Extract the (X, Y) coordinate from the center of the cell holding the provided text.  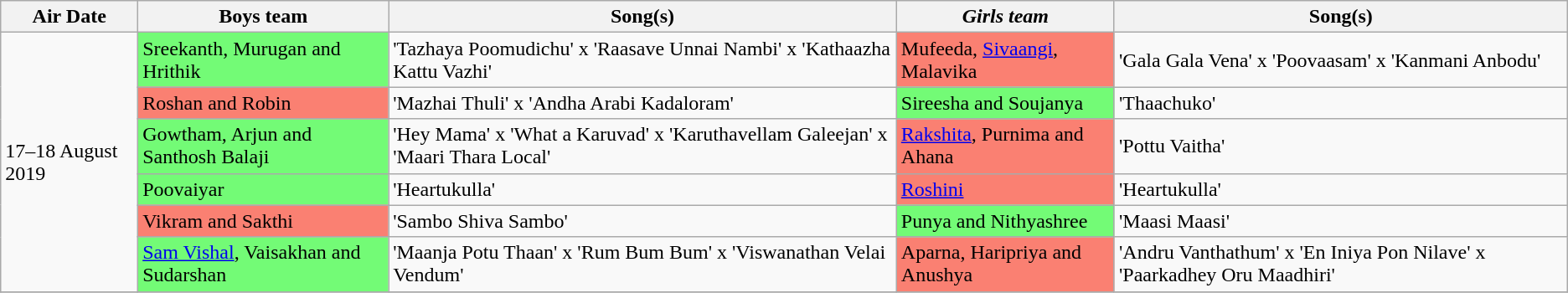
17–18 August 2019 (70, 162)
Poovaiyar (263, 189)
Roshini (1005, 189)
'Sambo Shiva Sambo' (643, 221)
Gowtham, Arjun and Santhosh Balaji (263, 146)
Sireesha and Soujanya (1005, 103)
'Hey Mama' x 'What a Karuvad' x 'Karuthavellam Galeejan' x 'Maari Thara Local' (643, 146)
'Maanja Potu Thaan' x 'Rum Bum Bum' x 'Viswanathan Velai Vendum' (643, 265)
'Mazhai Thuli' x 'Andha Arabi Kadaloram' (643, 103)
'Maasi Maasi' (1340, 221)
'Andru Vanthathum' x 'En Iniya Pon Nilave' x 'Paarkadhey Oru Maadhiri' (1340, 265)
'Thaachuko' (1340, 103)
Air Date (70, 17)
'Tazhaya Poomudichu' x 'Raasave Unnai Nambi' x 'Kathaazha Kattu Vazhi' (643, 60)
Roshan and Robin (263, 103)
Sam Vishal, Vaisakhan and Sudarshan (263, 265)
Mufeeda, Sivaangi, Malavika (1005, 60)
Sreekanth, Murugan and Hrithik (263, 60)
Aparna, Haripriya and Anushya (1005, 265)
'Pottu Vaitha' (1340, 146)
Rakshita, Purnima and Ahana (1005, 146)
'Gala Gala Vena' x 'Poovaasam' x 'Kanmani Anbodu' (1340, 60)
Punya and Nithyashree (1005, 221)
Vikram and Sakthi (263, 221)
Boys team (263, 17)
Girls team (1005, 17)
